Determine the (x, y) coordinate at the center of the cell enclosing the given text.  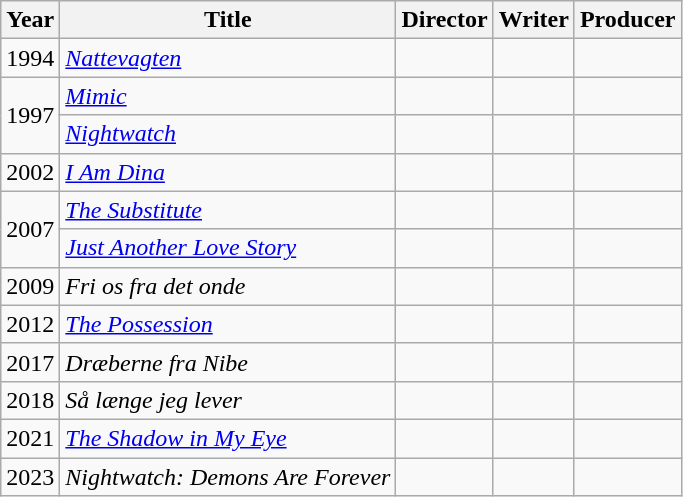
Mimic (228, 96)
The Substitute (228, 210)
2007 (30, 229)
I Am Dina (228, 172)
2023 (30, 477)
Year (30, 20)
2009 (30, 286)
Nightwatch (228, 134)
2012 (30, 324)
Nightwatch: Demons Are Forever (228, 477)
Director (444, 20)
1997 (30, 115)
1994 (30, 58)
Fri os fra det onde (228, 286)
Producer (628, 20)
Dræberne fra Nibe (228, 362)
2002 (30, 172)
Så længe jeg lever (228, 400)
Title (228, 20)
2021 (30, 438)
Nattevagten (228, 58)
Just Another Love Story (228, 248)
The Shadow in My Eye (228, 438)
2017 (30, 362)
Writer (534, 20)
The Possession (228, 324)
2018 (30, 400)
